Determine the (X, Y) coordinate at the center of the cell enclosing the given text.  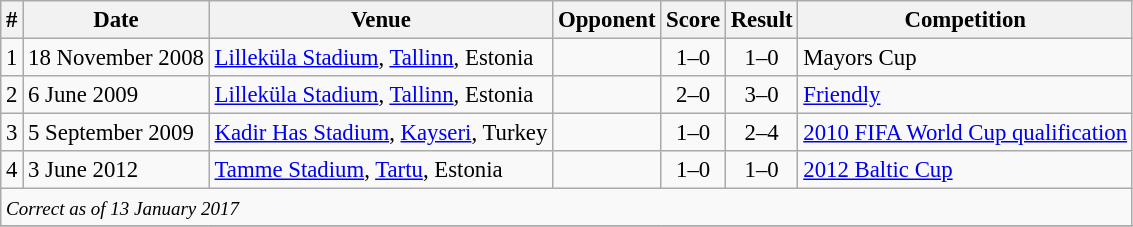
3 (12, 133)
2 (12, 95)
Opponent (607, 20)
Friendly (965, 95)
2012 Baltic Cup (965, 170)
1 (12, 58)
Date (116, 20)
3 June 2012 (116, 170)
2–0 (694, 95)
4 (12, 170)
Score (694, 20)
Competition (965, 20)
Tamme Stadium, Tartu, Estonia (380, 170)
2–4 (762, 133)
# (12, 20)
6 June 2009 (116, 95)
5 September 2009 (116, 133)
2010 FIFA World Cup qualification (965, 133)
Correct as of 13 January 2017 (567, 208)
3–0 (762, 95)
Kadir Has Stadium, Kayseri, Turkey (380, 133)
Result (762, 20)
Mayors Cup (965, 58)
Venue (380, 20)
18 November 2008 (116, 58)
